Identify which cell holds the provided text, then report its (x, y) central coordinate. 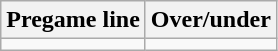
Pregame line (74, 20)
Over/under (210, 20)
